Identify which cell holds the provided text, then report its [X, Y] central coordinate. 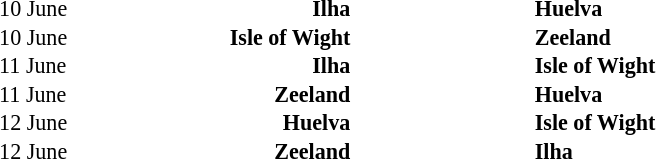
Isle of Wight [231, 38]
Zeeland [231, 94]
Ilha [231, 66]
Huelva [231, 123]
